Extract the (X, Y) coordinate from the center of the cell holding the provided text.  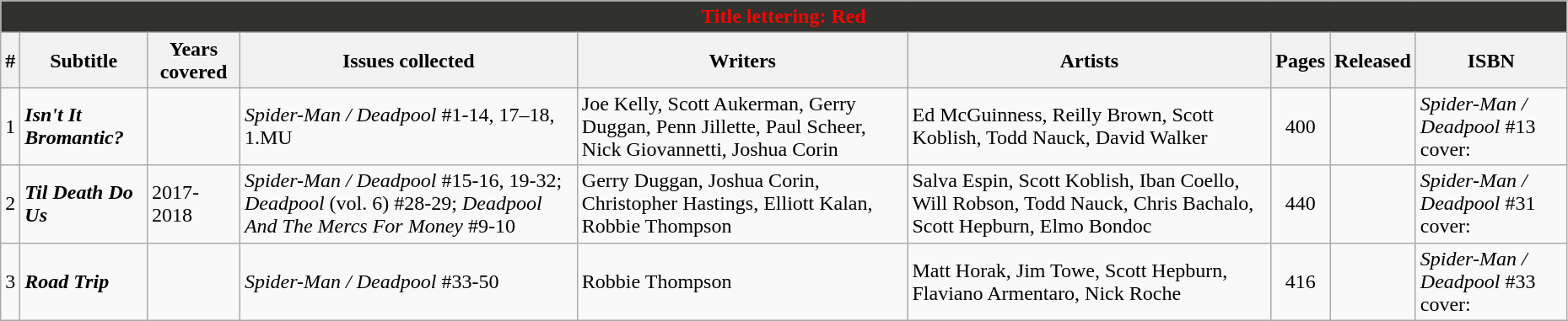
Years covered (194, 61)
Writers (742, 61)
# (10, 61)
Released (1373, 61)
ISBN (1491, 61)
Spider-Man / Deadpool #13 cover: (1491, 126)
2017-2018 (194, 204)
Subtitle (84, 61)
Spider-Man / Deadpool #33-50 (408, 281)
Pages (1301, 61)
Joe Kelly, Scott Aukerman, Gerry Duggan, Penn Jillette, Paul Scheer, Nick Giovannetti, Joshua Corin (742, 126)
Gerry Duggan, Joshua Corin, Christopher Hastings, Elliott Kalan, Robbie Thompson (742, 204)
2 (10, 204)
Road Trip (84, 281)
Title lettering: Red (784, 17)
Spider-Man / Deadpool #15-16, 19-32; Deadpool (vol. 6) #28-29; Deadpool And The Mercs For Money #9-10 (408, 204)
Til Death Do Us (84, 204)
Matt Horak, Jim Towe, Scott Hepburn, Flaviano Armentaro, Nick Roche (1090, 281)
Issues collected (408, 61)
Isn't It Bromantic? (84, 126)
Artists (1090, 61)
440 (1301, 204)
Spider-Man / Deadpool #1-14, 17–18, 1.MU (408, 126)
400 (1301, 126)
Ed McGuinness, Reilly Brown, Scott Koblish, Todd Nauck, David Walker (1090, 126)
3 (10, 281)
1 (10, 126)
Salva Espin, Scott Koblish, Iban Coello, Will Robson, Todd Nauck, Chris Bachalo, Scott Hepburn, Elmo Bondoc (1090, 204)
Robbie Thompson (742, 281)
Spider-Man / Deadpool #31 cover: (1491, 204)
Spider-Man / Deadpool #33 cover: (1491, 281)
416 (1301, 281)
